For the text-containing cell, return its midpoint in (x, y) coordinate format. 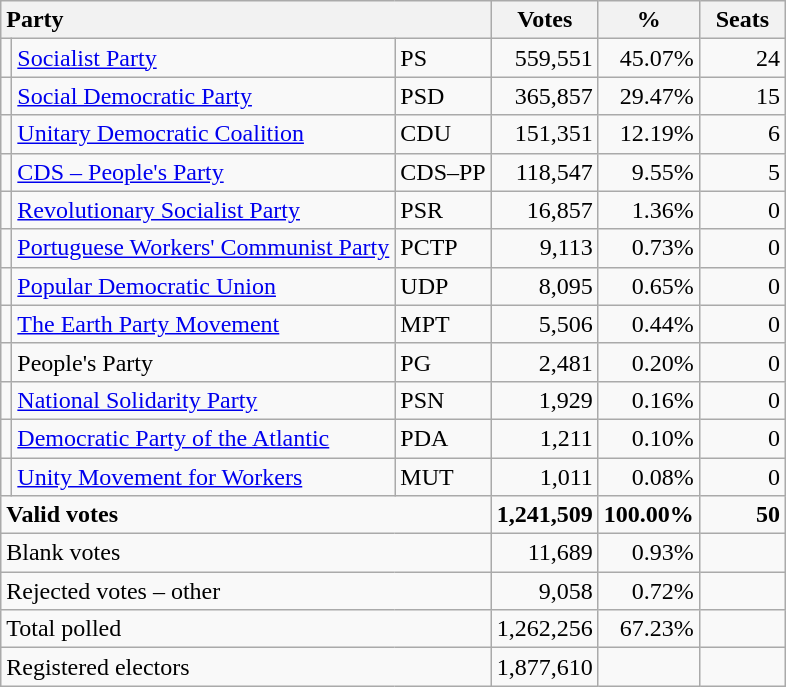
Social Democratic Party (204, 96)
15 (742, 96)
11,689 (544, 553)
PSR (443, 210)
PSD (443, 96)
Portuguese Workers' Communist Party (204, 248)
0.65% (648, 286)
Revolutionary Socialist Party (204, 210)
MPT (443, 324)
29.47% (648, 96)
Seats (742, 20)
2,481 (544, 362)
PSN (443, 400)
CDS – People's Party (204, 172)
16,857 (544, 210)
8,095 (544, 286)
0.08% (648, 477)
24 (742, 58)
1,011 (544, 477)
151,351 (544, 134)
People's Party (204, 362)
Votes (544, 20)
PS (443, 58)
Blank votes (246, 553)
1,929 (544, 400)
5 (742, 172)
118,547 (544, 172)
6 (742, 134)
Total polled (246, 629)
0.72% (648, 591)
National Solidarity Party (204, 400)
0.93% (648, 553)
0.10% (648, 438)
1.36% (648, 210)
45.07% (648, 58)
1,211 (544, 438)
12.19% (648, 134)
Valid votes (246, 515)
Unitary Democratic Coalition (204, 134)
Socialist Party (204, 58)
1,241,509 (544, 515)
5,506 (544, 324)
Rejected votes – other (246, 591)
Unity Movement for Workers (204, 477)
1,262,256 (544, 629)
% (648, 20)
The Earth Party Movement (204, 324)
PCTP (443, 248)
9,058 (544, 591)
PDA (443, 438)
50 (742, 515)
0.16% (648, 400)
9.55% (648, 172)
CDU (443, 134)
0.20% (648, 362)
UDP (443, 286)
1,877,610 (544, 667)
100.00% (648, 515)
365,857 (544, 96)
Popular Democratic Union (204, 286)
Registered electors (246, 667)
67.23% (648, 629)
0.73% (648, 248)
Democratic Party of the Atlantic (204, 438)
0.44% (648, 324)
9,113 (544, 248)
Party (246, 20)
PG (443, 362)
MUT (443, 477)
CDS–PP (443, 172)
559,551 (544, 58)
